Provide the (x, y) coordinate of the cell's center where the given text is located.  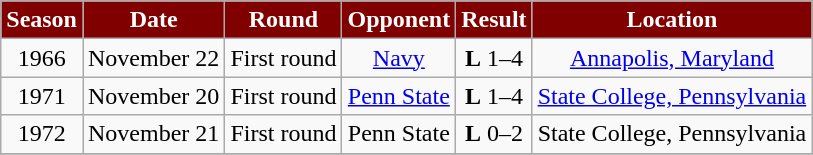
Round (284, 20)
Opponent (399, 20)
Date (153, 20)
1971 (42, 96)
Navy (399, 58)
Location (672, 20)
November 21 (153, 134)
November 22 (153, 58)
Annapolis, Maryland (672, 58)
L 0–2 (494, 134)
1966 (42, 58)
Season (42, 20)
1972 (42, 134)
November 20 (153, 96)
Result (494, 20)
